Identify which cell holds the provided text, then report its [X, Y] central coordinate. 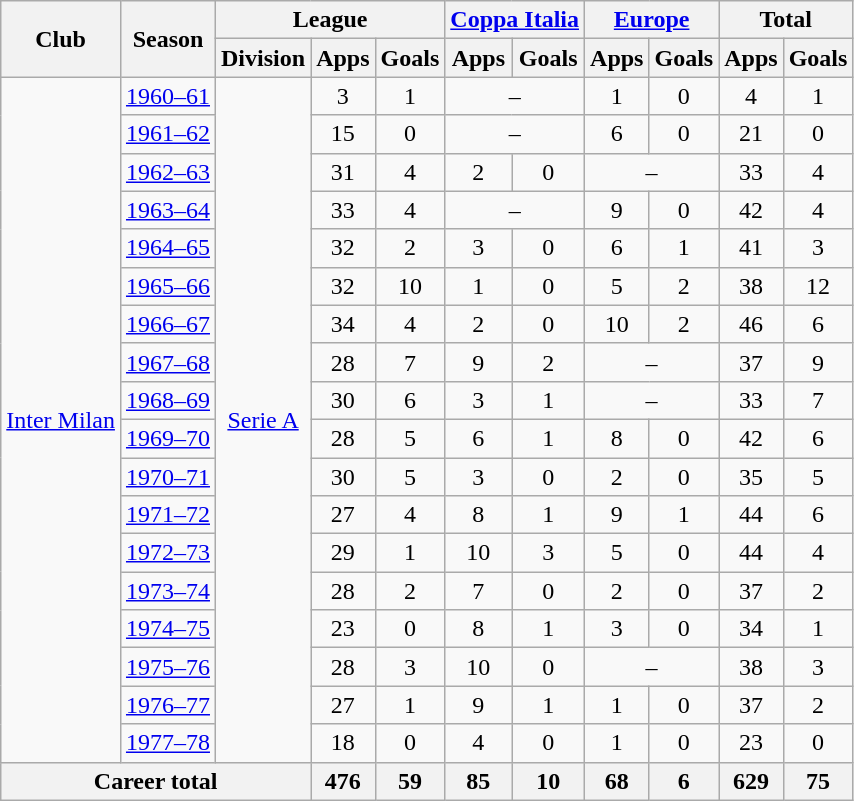
Total [786, 20]
League [330, 20]
1973–74 [168, 591]
1960–61 [168, 96]
476 [343, 781]
629 [751, 781]
1977–78 [168, 743]
1969–70 [168, 438]
Serie A [264, 420]
1965–66 [168, 286]
Division [264, 58]
15 [343, 134]
12 [818, 286]
35 [751, 477]
Inter Milan [61, 420]
1967–68 [168, 362]
75 [818, 781]
1976–77 [168, 705]
21 [751, 134]
85 [478, 781]
1971–72 [168, 515]
18 [343, 743]
1972–73 [168, 553]
Career total [156, 781]
1974–75 [168, 629]
1961–62 [168, 134]
41 [751, 248]
59 [410, 781]
Season [168, 39]
68 [617, 781]
Europe [652, 20]
1975–76 [168, 667]
29 [343, 553]
1966–67 [168, 324]
1963–64 [168, 210]
1962–63 [168, 172]
1964–65 [168, 248]
1970–71 [168, 477]
Coppa Italia [515, 20]
1968–69 [168, 400]
Club [61, 39]
31 [343, 172]
46 [751, 324]
